For the text-containing cell, return its midpoint in (x, y) coordinate format. 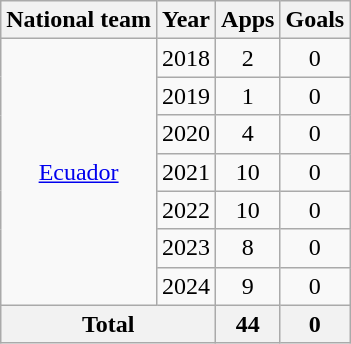
National team (79, 20)
44 (248, 324)
2 (248, 58)
8 (248, 248)
Total (108, 324)
Year (186, 20)
Goals (315, 20)
2024 (186, 286)
2022 (186, 210)
2023 (186, 248)
Apps (248, 20)
4 (248, 134)
1 (248, 96)
2018 (186, 58)
2019 (186, 96)
2021 (186, 172)
Ecuador (79, 172)
9 (248, 286)
2020 (186, 134)
